Capture the cell that displays the provided text and extract its [x, y] central coordinate. 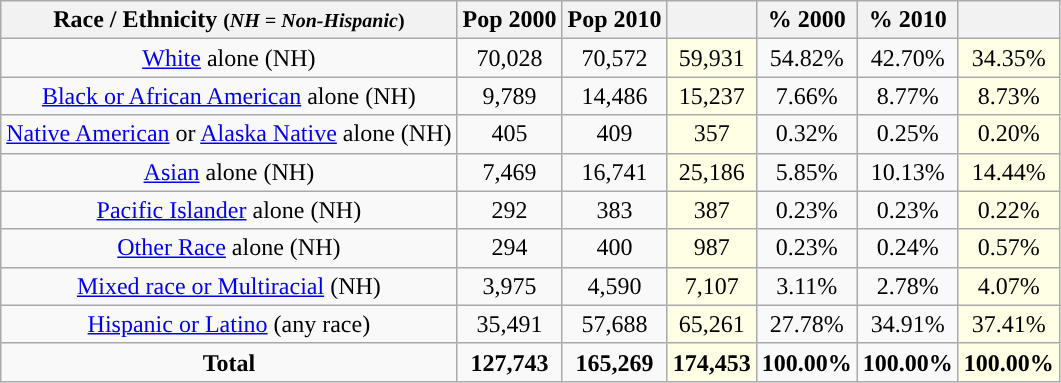
54.82% [806, 58]
383 [614, 210]
% 2000 [806, 20]
8.73% [1008, 96]
34.91% [908, 324]
Race / Ethnicity (NH = Non-Hispanic) [229, 20]
Hispanic or Latino (any race) [229, 324]
Native American or Alaska Native alone (NH) [229, 134]
2.78% [908, 286]
10.13% [908, 172]
357 [712, 134]
0.57% [1008, 248]
987 [712, 248]
7,469 [510, 172]
7,107 [712, 286]
34.35% [1008, 58]
0.20% [1008, 134]
400 [614, 248]
Mixed race or Multiracial (NH) [229, 286]
0.22% [1008, 210]
Pacific Islander alone (NH) [229, 210]
Other Race alone (NH) [229, 248]
405 [510, 134]
292 [510, 210]
8.77% [908, 96]
16,741 [614, 172]
0.25% [908, 134]
0.24% [908, 248]
65,261 [712, 324]
35,491 [510, 324]
70,028 [510, 58]
4,590 [614, 286]
409 [614, 134]
174,453 [712, 362]
Total [229, 362]
Asian alone (NH) [229, 172]
294 [510, 248]
14.44% [1008, 172]
59,931 [712, 58]
Pop 2010 [614, 20]
% 2010 [908, 20]
5.85% [806, 172]
3,975 [510, 286]
0.32% [806, 134]
25,186 [712, 172]
Black or African American alone (NH) [229, 96]
37.41% [1008, 324]
387 [712, 210]
57,688 [614, 324]
27.78% [806, 324]
Pop 2000 [510, 20]
15,237 [712, 96]
42.70% [908, 58]
White alone (NH) [229, 58]
7.66% [806, 96]
70,572 [614, 58]
127,743 [510, 362]
3.11% [806, 286]
9,789 [510, 96]
165,269 [614, 362]
4.07% [1008, 286]
14,486 [614, 96]
